Pinpoint the cell where the given text exists, returning its [X, Y] midpoint coordinate. 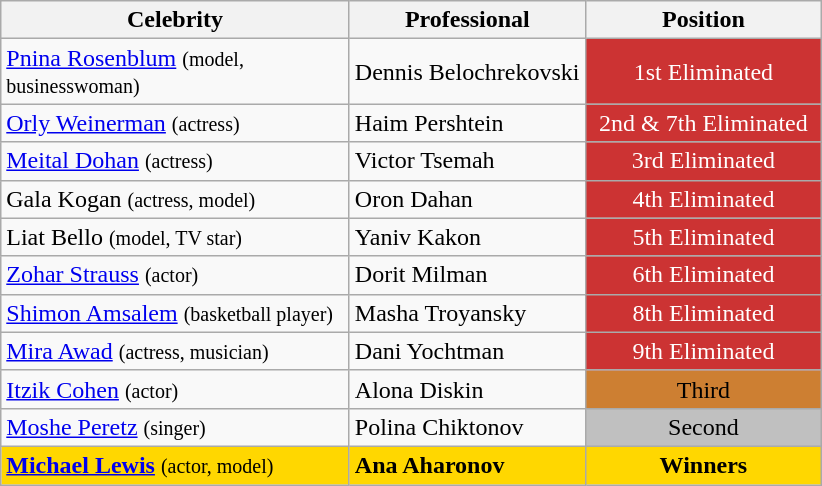
2nd & 7th Eliminated [703, 123]
Masha Troyansky [467, 313]
Michael Lewis (actor, model) [176, 465]
Third [703, 389]
1st Eliminated [703, 72]
Dennis Belochrekovski [467, 72]
3rd Eliminated [703, 161]
Gala Kogan (actress, model) [176, 199]
Alona Diskin [467, 389]
Victor Tsemah [467, 161]
Celebrity [176, 20]
Polina Chiktonov [467, 427]
Oron Dahan [467, 199]
Liat Bello (model, TV star) [176, 237]
Haim Pershtein [467, 123]
6th Eliminated [703, 275]
Second [703, 427]
Meital Dohan (actress) [176, 161]
Dorit Milman [467, 275]
Position [703, 20]
Mira Awad (actress, musician) [176, 351]
Moshe Peretz (singer) [176, 427]
Dani Yochtman [467, 351]
8th Eliminated [703, 313]
Winners [703, 465]
Shimon Amsalem (basketball player) [176, 313]
Yaniv Kakon [467, 237]
Zohar Strauss (actor) [176, 275]
Pnina Rosenblum (model, businesswoman) [176, 72]
9th Eliminated [703, 351]
4th Eliminated [703, 199]
Professional [467, 20]
Orly Weinerman (actress) [176, 123]
Itzik Cohen (actor) [176, 389]
Ana Aharonov [467, 465]
5th Eliminated [703, 237]
